Provide the [X, Y] coordinate of the cell's center where the given text is located.  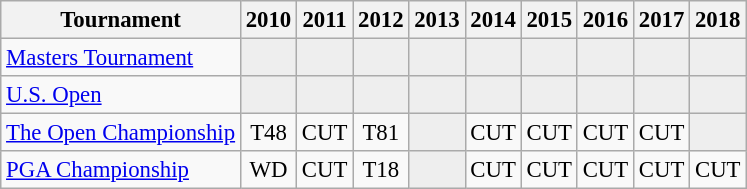
U.S. Open [121, 95]
2015 [549, 20]
2012 [381, 20]
PGA Championship [121, 170]
Tournament [121, 20]
2011 [325, 20]
2010 [268, 20]
2017 [661, 20]
2016 [605, 20]
Masters Tournament [121, 58]
T18 [381, 170]
2018 [718, 20]
2013 [437, 20]
T81 [381, 133]
WD [268, 170]
2014 [493, 20]
The Open Championship [121, 133]
T48 [268, 133]
